Determine the (x, y) coordinate at the center of the cell enclosing the given text.  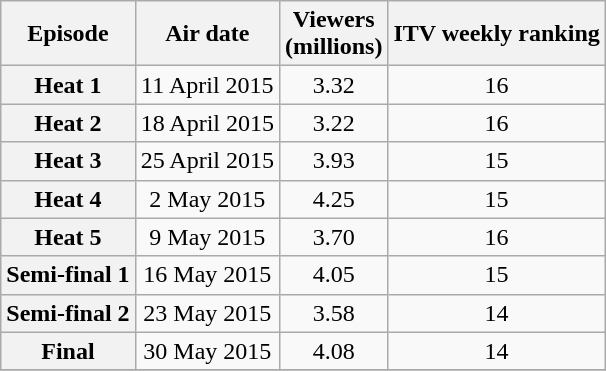
18 April 2015 (207, 123)
4.25 (334, 199)
Final (68, 351)
Heat 1 (68, 85)
25 April 2015 (207, 161)
9 May 2015 (207, 237)
Semi-final 2 (68, 313)
Heat 2 (68, 123)
16 May 2015 (207, 275)
11 April 2015 (207, 85)
3.22 (334, 123)
Heat 3 (68, 161)
30 May 2015 (207, 351)
Heat 5 (68, 237)
Episode (68, 34)
23 May 2015 (207, 313)
2 May 2015 (207, 199)
Viewers(millions) (334, 34)
3.32 (334, 85)
3.70 (334, 237)
4.05 (334, 275)
3.93 (334, 161)
Heat 4 (68, 199)
ITV weekly ranking (496, 34)
4.08 (334, 351)
3.58 (334, 313)
Semi-final 1 (68, 275)
Air date (207, 34)
